Return the (X, Y) coordinate for the center point of the cell that contains the specified text.  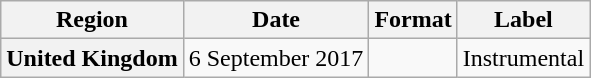
Region (92, 20)
Date (276, 20)
Instrumental (523, 58)
6 September 2017 (276, 58)
Label (523, 20)
United Kingdom (92, 58)
Format (413, 20)
